Extract the (x, y) coordinate from the center of the cell holding the provided text.  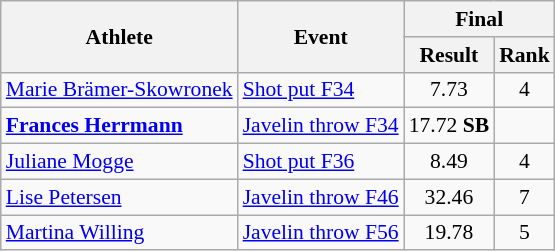
Javelin throw F56 (321, 233)
Rank (524, 55)
Frances Herrmann (120, 126)
17.72 SB (450, 126)
Marie Brämer-Skowronek (120, 90)
32.46 (450, 197)
7.73 (450, 90)
Shot put F36 (321, 162)
8.49 (450, 162)
Event (321, 36)
Javelin throw F34 (321, 126)
Martina Willing (120, 233)
Shot put F34 (321, 90)
Lise Petersen (120, 197)
5 (524, 233)
Javelin throw F46 (321, 197)
7 (524, 197)
19.78 (450, 233)
Final (480, 19)
Athlete (120, 36)
Result (450, 55)
Juliane Mogge (120, 162)
